From the cell containing the given text, extract its center point as (x, y) coordinate. 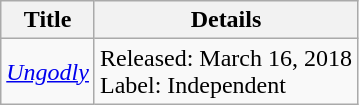
Details (226, 20)
Ungodly (48, 72)
Released: March 16, 2018Label: Independent (226, 72)
Title (48, 20)
